Extract the (x, y) coordinate from the center of the cell holding the provided text.  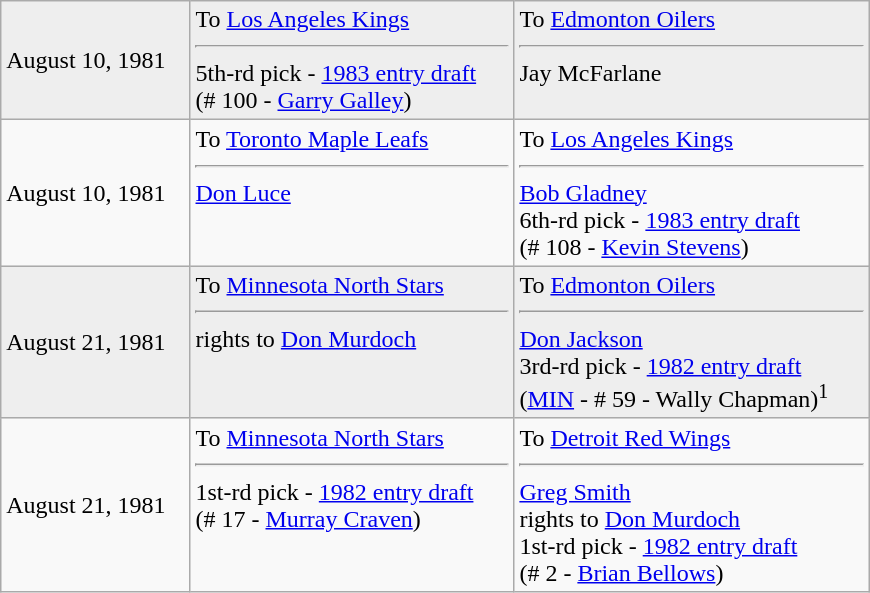
To Edmonton OilersJay McFarlane (692, 60)
To Toronto Maple LeafsDon Luce (352, 193)
To Los Angeles Kings5th-rd pick - 1983 entry draft(# 100 - Garry Galley) (352, 60)
To Minnesota North Starsrights to Don Murdoch (352, 342)
To Edmonton OilersDon Jackson3rd-rd pick - 1982 entry draft(MIN - # 59 - Wally Chapman)1 (692, 342)
To Los Angeles KingsBob Gladney6th-rd pick - 1983 entry draft(# 108 - Kevin Stevens) (692, 193)
To Detroit Red WingsGreg Smithrights to Don Murdoch1st-rd pick - 1982 entry draft(# 2 - Brian Bellows) (692, 504)
To Minnesota North Stars1st-rd pick - 1982 entry draft(# 17 - Murray Craven) (352, 504)
